Locate the cell with the specified text and output its (X, Y) center coordinate. 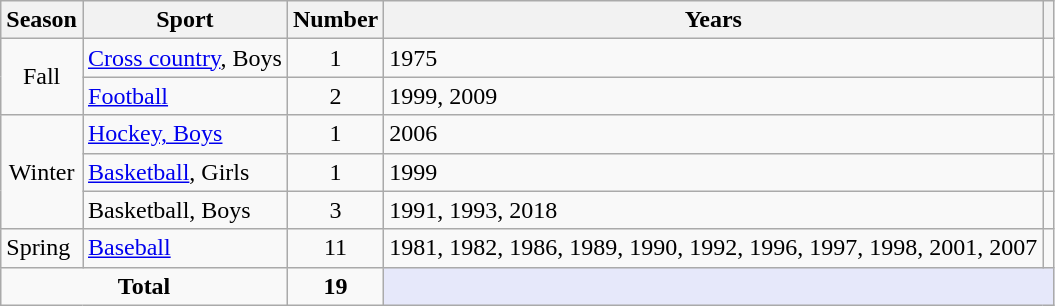
Football (184, 96)
1975 (714, 58)
Baseball (184, 248)
Fall (42, 77)
Hockey, Boys (184, 134)
3 (335, 210)
Basketball, Girls (184, 172)
19 (335, 286)
Winter (42, 172)
Number (335, 20)
2 (335, 96)
1981, 1982, 1986, 1989, 1990, 1992, 1996, 1997, 1998, 2001, 2007 (714, 248)
Cross country, Boys (184, 58)
11 (335, 248)
Sport (184, 20)
Spring (42, 248)
1999, 2009 (714, 96)
1991, 1993, 2018 (714, 210)
1999 (714, 172)
Total (144, 286)
Basketball, Boys (184, 210)
2006 (714, 134)
Season (42, 20)
Years (714, 20)
